Detect which cell encompasses the target text, then output its (X, Y) center coordinate. 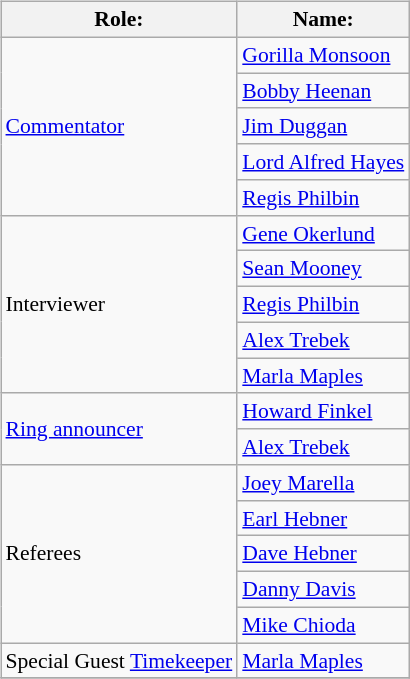
Special Guest Timekeeper (118, 661)
Earl Hebner (323, 518)
Interviewer (118, 304)
Danny Davis (323, 590)
Referees (118, 554)
Gene Okerlund (323, 233)
Lord Alfred Hayes (323, 162)
Dave Hebner (323, 554)
Howard Finkel (323, 411)
Commentator (118, 126)
Role: (118, 20)
Name: (323, 20)
Joey Marella (323, 483)
Mike Chioda (323, 625)
Jim Duggan (323, 126)
Gorilla Monsoon (323, 55)
Sean Mooney (323, 269)
Bobby Heenan (323, 91)
Ring announcer (118, 428)
